Output the [X, Y] coordinate of the center of the cell containing the given text.  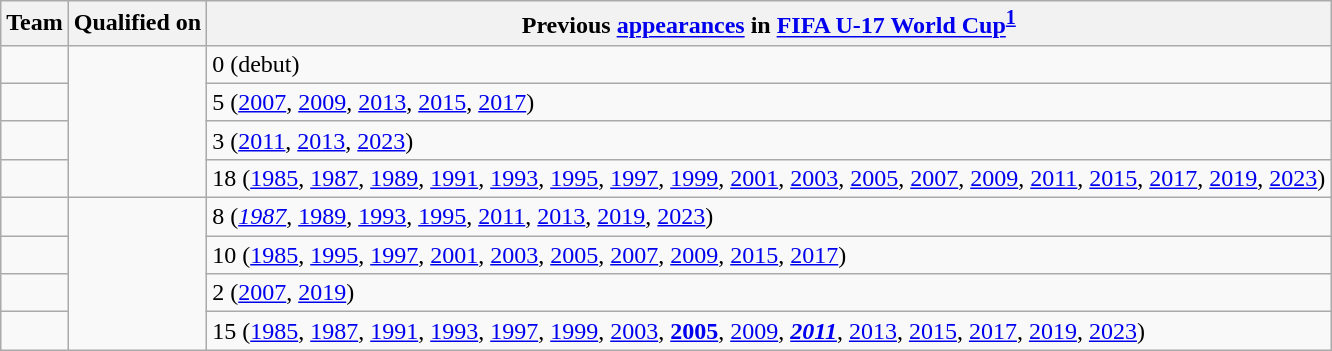
Previous appearances in FIFA U-17 World Cup1 [769, 24]
2 (2007, 2019) [769, 293]
10 (1985, 1995, 1997, 2001, 2003, 2005, 2007, 2009, 2015, 2017) [769, 255]
8 (1987, 1989, 1993, 1995, 2011, 2013, 2019, 2023) [769, 217]
15 (1985, 1987, 1991, 1993, 1997, 1999, 2003, 2005, 2009, 2011, 2013, 2015, 2017, 2019, 2023) [769, 331]
5 (2007, 2009, 2013, 2015, 2017) [769, 102]
3 (2011, 2013, 2023) [769, 140]
0 (debut) [769, 64]
Qualified on [137, 24]
18 (1985, 1987, 1989, 1991, 1993, 1995, 1997, 1999, 2001, 2003, 2005, 2007, 2009, 2011, 2015, 2017, 2019, 2023) [769, 178]
Team [35, 24]
